Scan for the cell matching the given text and deliver its (x, y) coordinate at center. 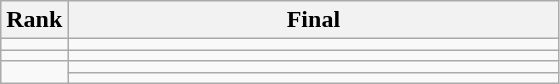
Final (314, 20)
Rank (34, 20)
